Provide the (x, y) coordinate of the cell's center where the given text is located.  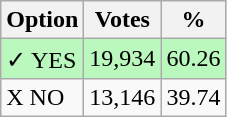
Option (42, 20)
19,934 (122, 59)
✓ YES (42, 59)
Votes (122, 20)
X NO (42, 97)
60.26 (194, 59)
39.74 (194, 97)
% (194, 20)
13,146 (122, 97)
